Capture the cell that displays the provided text and extract its [X, Y] central coordinate. 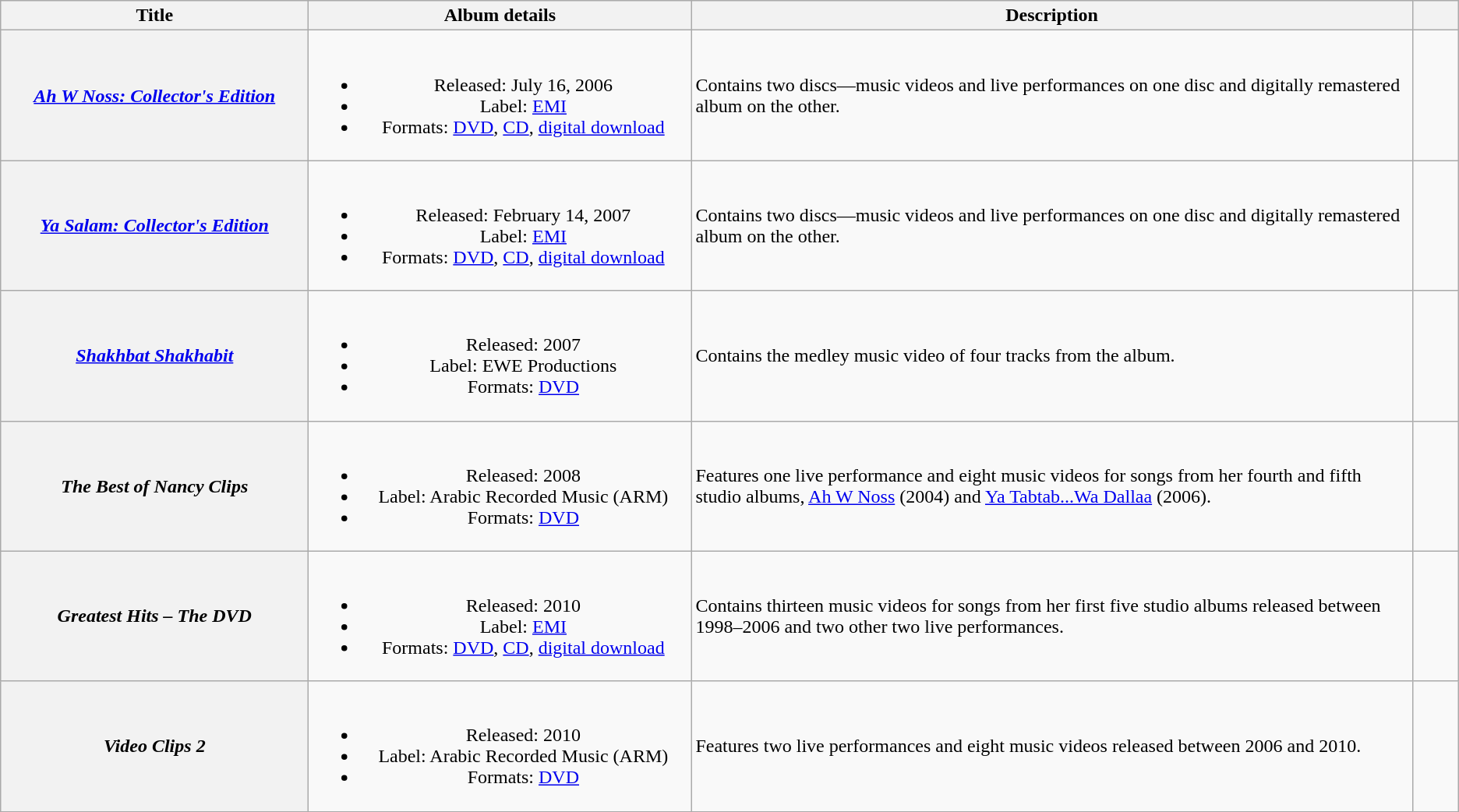
Features two live performances and eight music videos released between 2006 and 2010. [1052, 747]
Contains the medley music video of four tracks from the album. [1052, 355]
Released: 2007Label: EWE ProductionsFormats: DVD [500, 355]
The Best of Nancy Clips [154, 486]
Shakhbat Shakhabit [154, 355]
Released: 2008Label: Arabic Recorded Music (ARM)Formats: DVD [500, 486]
Ya Salam: Collector's Edition [154, 226]
Video Clips 2 [154, 747]
Released: 2010Label: Arabic Recorded Music (ARM)Formats: DVD [500, 747]
Description [1052, 16]
Released: February 14, 2007Label: EMIFormats: DVD, CD, digital download [500, 226]
Title [154, 16]
Album details [500, 16]
Contains thirteen music videos for songs from her first five studio albums released between 1998–2006 and two other two live performances. [1052, 616]
Released: 2010Label: EMIFormats: DVD, CD, digital download [500, 616]
Released: July 16, 2006Label: EMIFormats: DVD, CD, digital download [500, 95]
Ah W Noss: Collector's Edition [154, 95]
Greatest Hits – The DVD [154, 616]
